For the text-containing cell, return its midpoint in (X, Y) coordinate format. 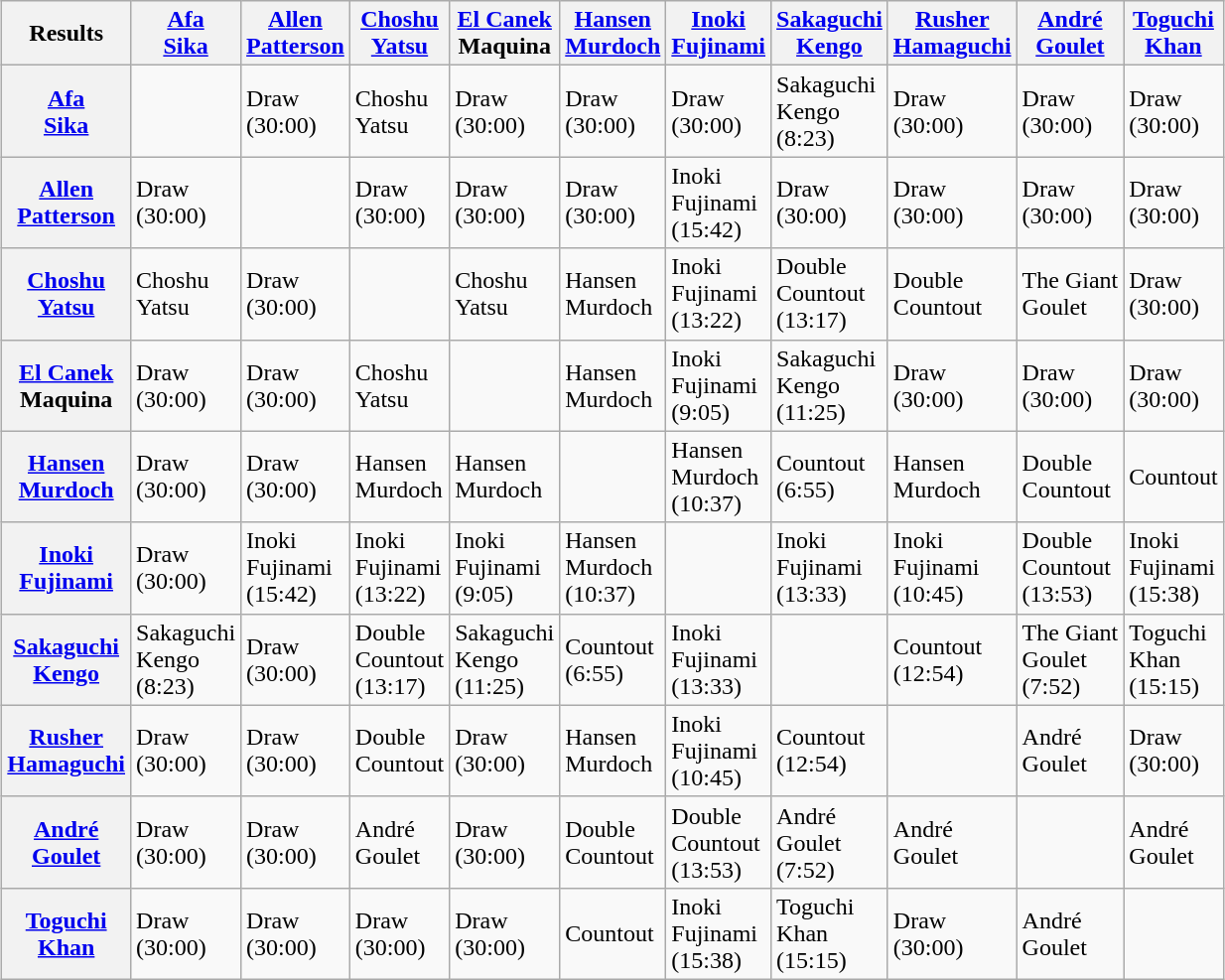
The GiantGoulet (1070, 294)
Results (67, 34)
AndréGoulet(7:52) (830, 842)
The GiantGoulet(7:52) (1070, 659)
